Provide the [X, Y] coordinate of the cell's center where the given text is located.  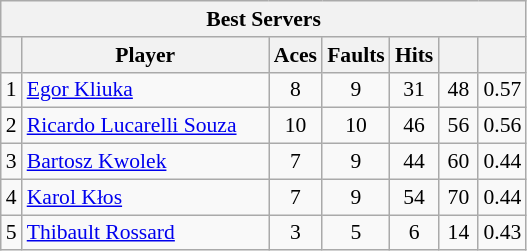
44 [414, 162]
60 [458, 162]
6 [414, 233]
54 [414, 197]
8 [296, 90]
48 [458, 90]
Thibault Rossard [146, 233]
4 [12, 197]
Best Servers [264, 19]
Faults [356, 55]
0.56 [502, 126]
0.57 [502, 90]
14 [458, 233]
2 [12, 126]
0.43 [502, 233]
70 [458, 197]
Bartosz Kwolek [146, 162]
Hits [414, 55]
31 [414, 90]
56 [458, 126]
Player [146, 55]
46 [414, 126]
Aces [296, 55]
Karol Kłos [146, 197]
Ricardo Lucarelli Souza [146, 126]
Egor Kliuka [146, 90]
1 [12, 90]
